Scan for the cell matching the given text and deliver its [x, y] coordinate at center. 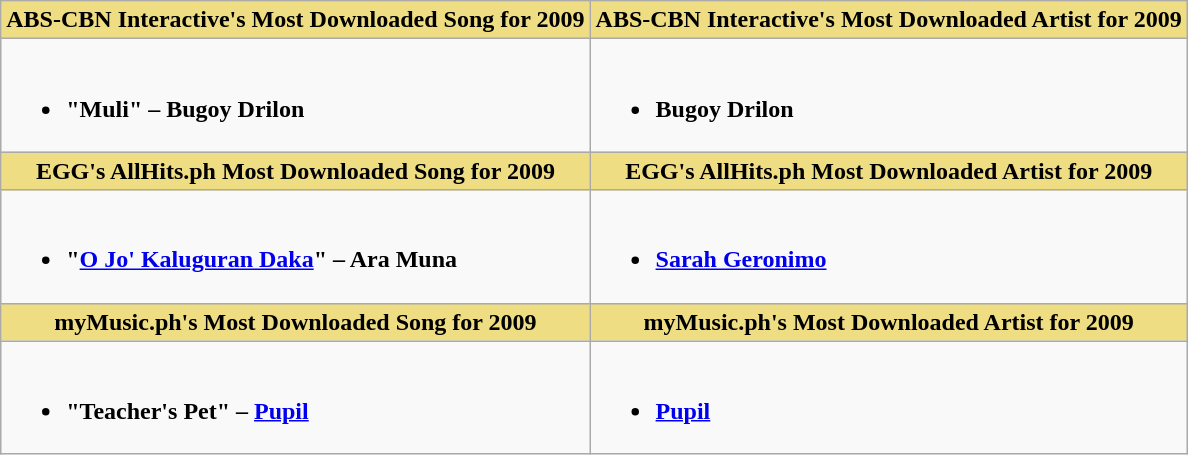
"O Jo' Kaluguran Daka" – Ara Muna [296, 246]
Sarah Geronimo [888, 246]
myMusic.ph's Most Downloaded Song for 2009 [296, 322]
EGG's AllHits.ph Most Downloaded Song for 2009 [296, 171]
"Muli" – Bugoy Drilon [296, 96]
EGG's AllHits.ph Most Downloaded Artist for 2009 [888, 171]
"Teacher's Pet" – Pupil [296, 398]
ABS-CBN Interactive's Most Downloaded Song for 2009 [296, 20]
myMusic.ph's Most Downloaded Artist for 2009 [888, 322]
Pupil [888, 398]
ABS-CBN Interactive's Most Downloaded Artist for 2009 [888, 20]
Bugoy Drilon [888, 96]
